For the text-containing cell, return its midpoint in [X, Y] coordinate format. 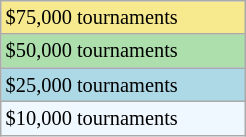
$10,000 tournaments [124, 118]
$50,000 tournaments [124, 51]
$75,000 tournaments [124, 17]
$25,000 tournaments [124, 85]
